Output the (X, Y) coordinate of the center of the cell containing the given text.  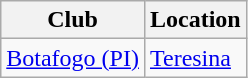
Teresina (195, 58)
Club (73, 20)
Location (195, 20)
Botafogo (PI) (73, 58)
